Output the (X, Y) coordinate of the center of the cell containing the given text.  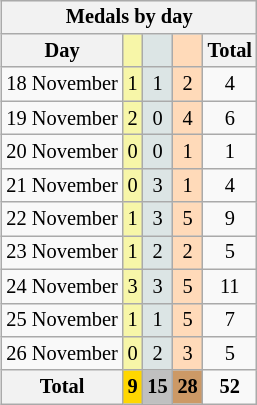
19 November (62, 118)
24 November (62, 286)
25 November (62, 320)
23 November (62, 253)
20 November (62, 152)
15 (158, 387)
6 (230, 118)
21 November (62, 185)
22 November (62, 219)
52 (230, 387)
28 (188, 387)
26 November (62, 354)
Medals by day (128, 17)
7 (230, 320)
Day (62, 51)
18 November (62, 84)
11 (230, 286)
